For the text-containing cell, return its midpoint in (x, y) coordinate format. 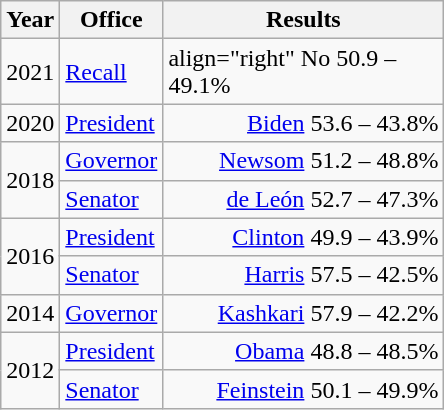
Biden 53.6 – 43.8% (304, 123)
2014 (30, 313)
Year (30, 20)
Clinton 49.9 – 43.9% (304, 237)
de León 52.7 – 47.3% (304, 199)
Obama 48.8 – 48.5% (304, 351)
align="right" No 50.9 – 49.1% (304, 72)
Results (304, 20)
Kashkari 57.9 – 42.2% (304, 313)
2016 (30, 256)
2020 (30, 123)
2021 (30, 72)
2012 (30, 370)
Feinstein 50.1 – 49.9% (304, 389)
Harris 57.5 – 42.5% (304, 275)
Newsom 51.2 – 48.8% (304, 161)
Recall (112, 72)
2018 (30, 180)
Office (112, 20)
